Identify which cell holds the provided text, then report its (X, Y) central coordinate. 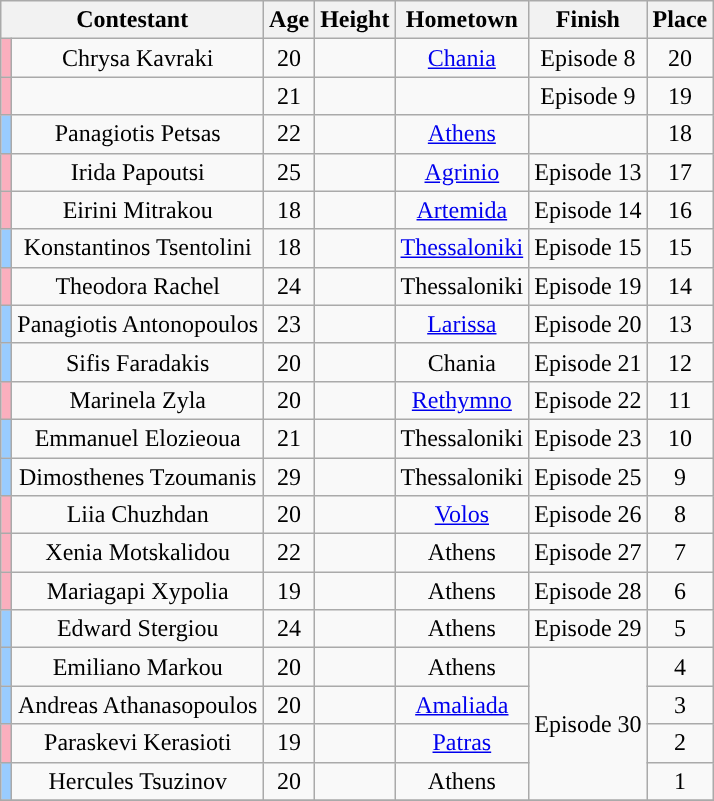
Paraskevi Kerasioti (138, 743)
Sifis Faradakis (138, 362)
Episode 8 (588, 58)
Hercules Tsuzinov (138, 781)
Eirini Mitrakou (138, 210)
Amaliada (462, 705)
Episode 20 (588, 324)
16 (680, 210)
Episode 9 (588, 96)
Panagiotis Antonopoulos (138, 324)
Volos (462, 515)
7 (680, 553)
Episode 28 (588, 591)
Konstantinos Tsentolini (138, 248)
10 (680, 438)
Irida Papoutsi (138, 172)
Mariagapi Xypolia (138, 591)
12 (680, 362)
14 (680, 286)
Liia Chuzhdan (138, 515)
Episode 30 (588, 724)
8 (680, 515)
Chrysa Kavraki (138, 58)
Episode 14 (588, 210)
11 (680, 400)
Emiliano Markou (138, 667)
3 (680, 705)
1 (680, 781)
Episode 26 (588, 515)
Dimosthenes Tzoumanis (138, 477)
Edward Stergiou (138, 629)
4 (680, 667)
Contestant (132, 20)
Hometown (462, 20)
Height (355, 20)
15 (680, 248)
Panagiotis Petsas (138, 134)
Marinela Zyla (138, 400)
Rethymno (462, 400)
Andreas Athanasopoulos (138, 705)
13 (680, 324)
Age (290, 20)
17 (680, 172)
Episode 15 (588, 248)
25 (290, 172)
Episode 27 (588, 553)
Larissa (462, 324)
Emmanuel Elozieoua (138, 438)
Episode 21 (588, 362)
9 (680, 477)
Place (680, 20)
Episode 25 (588, 477)
Patras (462, 743)
5 (680, 629)
Episode 23 (588, 438)
Episode 29 (588, 629)
Theodora Rachel (138, 286)
23 (290, 324)
Xenia Motskalidou (138, 553)
Agrinio (462, 172)
Finish (588, 20)
Episode 19 (588, 286)
6 (680, 591)
Episode 13 (588, 172)
29 (290, 477)
Artemida (462, 210)
2 (680, 743)
Episode 22 (588, 400)
